Determine the (x, y) coordinate at the center of the cell enclosing the given text.  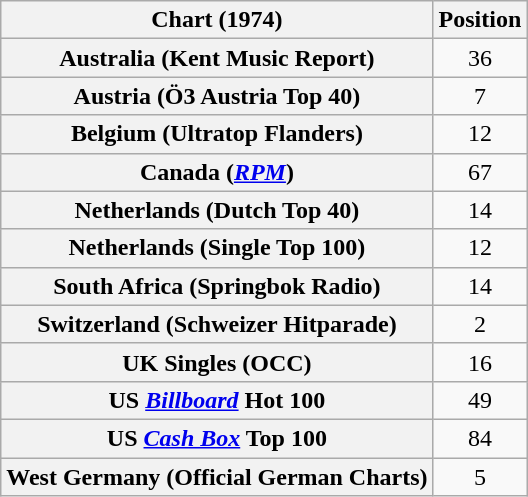
Position (480, 20)
49 (480, 400)
16 (480, 362)
5 (480, 477)
Australia (Kent Music Report) (217, 58)
Netherlands (Dutch Top 40) (217, 210)
West Germany (Official German Charts) (217, 477)
36 (480, 58)
Netherlands (Single Top 100) (217, 248)
Chart (1974) (217, 20)
Belgium (Ultratop Flanders) (217, 134)
US Cash Box Top 100 (217, 438)
Switzerland (Schweizer Hitparade) (217, 324)
67 (480, 172)
Austria (Ö3 Austria Top 40) (217, 96)
2 (480, 324)
7 (480, 96)
South Africa (Springbok Radio) (217, 286)
US Billboard Hot 100 (217, 400)
Canada (RPM) (217, 172)
UK Singles (OCC) (217, 362)
84 (480, 438)
